From the cell containing the given text, extract its center point as (x, y) coordinate. 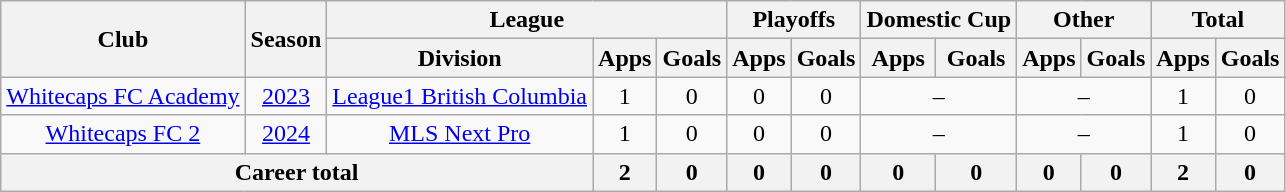
Whitecaps FC 2 (123, 134)
2023 (286, 96)
Club (123, 39)
Other (1084, 20)
2024 (286, 134)
Career total (297, 172)
Division (460, 58)
Total (1218, 20)
Whitecaps FC Academy (123, 96)
Season (286, 39)
Domestic Cup (939, 20)
League (527, 20)
Playoffs (794, 20)
League1 British Columbia (460, 96)
MLS Next Pro (460, 134)
